Capture the cell that displays the provided text and extract its (X, Y) central coordinate. 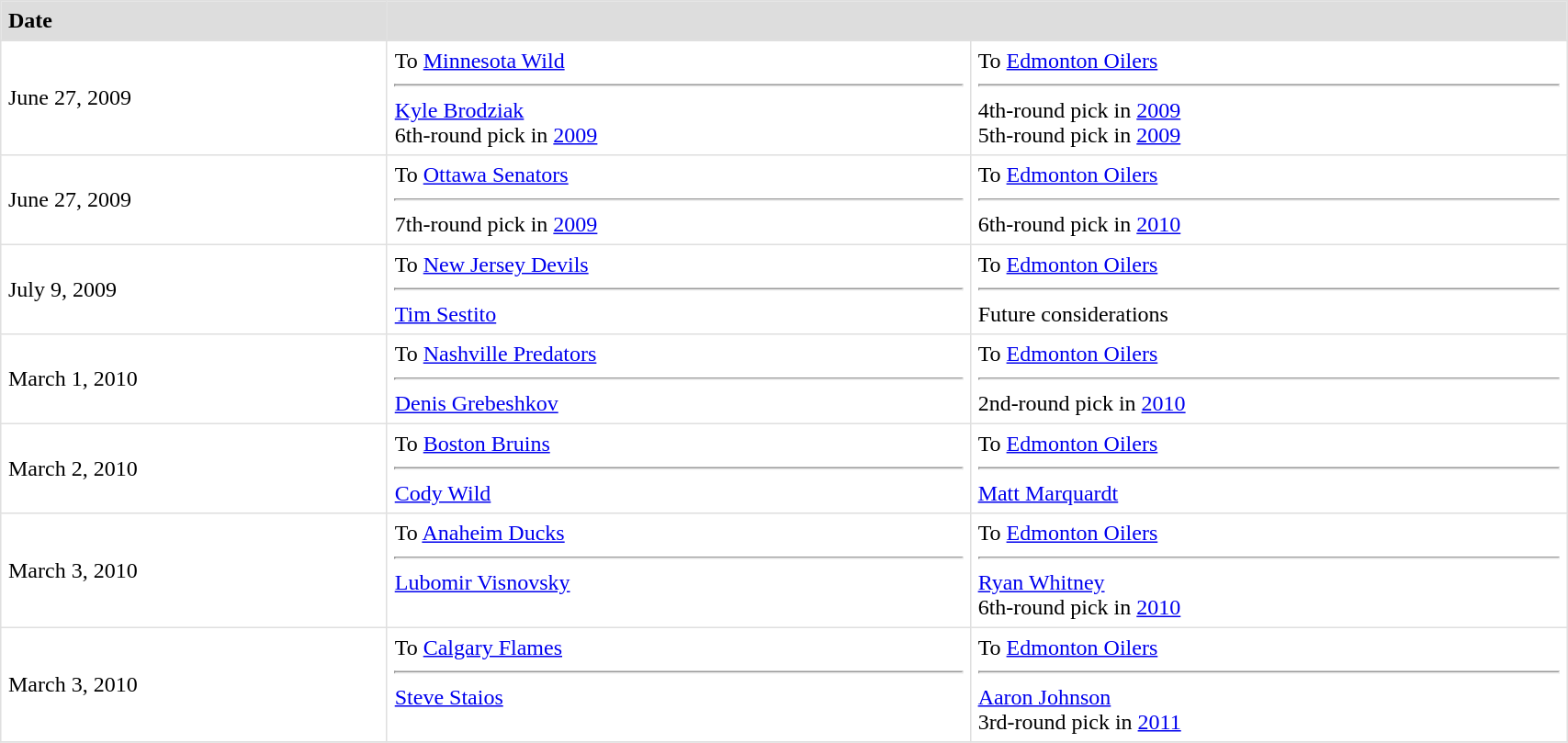
To Edmonton Oilers Ryan Whitney6th-round pick in 2010 (1268, 570)
To Anaheim Ducks Lubomir Visnovsky (678, 570)
To Edmonton Oilers 2nd-round pick in 2010 (1268, 379)
To Minnesota Wild Kyle Brodziak6th-round pick in 2009 (678, 97)
To Edmonton Oilers Matt Marquardt (1268, 468)
March 2, 2010 (195, 468)
To Boston Bruins Cody Wild (678, 468)
To Nashville Predators Denis Grebeshkov (678, 379)
To Edmonton Oilers 4th-round pick in 20095th-round pick in 2009 (1268, 97)
To Edmonton Oilers Aaron Johnson3rd-round pick in 2011 (1268, 684)
Date (195, 21)
March 1, 2010 (195, 379)
July 9, 2009 (195, 289)
To New Jersey Devils Tim Sestito (678, 289)
To Edmonton Oilers Future considerations (1268, 289)
To Ottawa Senators 7th-round pick in 2009 (678, 200)
To Calgary Flames Steve Staios (678, 684)
To Edmonton Oilers 6th-round pick in 2010 (1268, 200)
